From the cell containing the given text, extract its center point as (X, Y) coordinate. 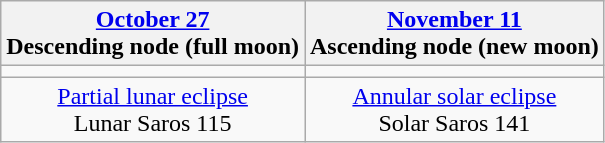
November 11Ascending node (new moon) (454, 34)
Annular solar eclipseSolar Saros 141 (454, 110)
October 27Descending node (full moon) (153, 34)
Partial lunar eclipseLunar Saros 115 (153, 110)
